Find where the given text appears and provide that cell's center as [x, y] coordinate. 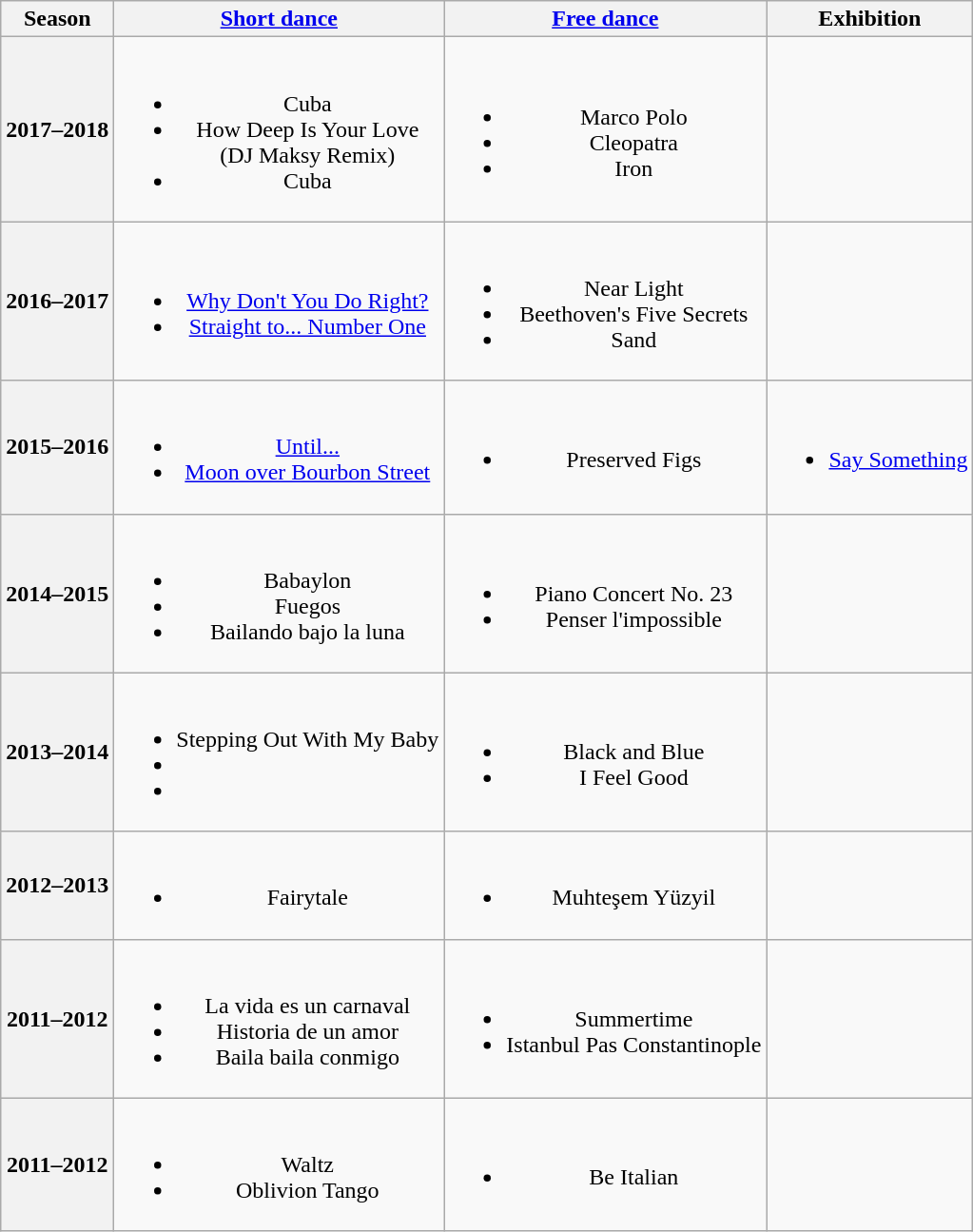
Marco Polo Cleopatra Iron [605, 129]
2013–2014 [57, 752]
2014–2015 [57, 594]
Be Italian [605, 1164]
Until... Moon over Bourbon Street [280, 447]
WaltzOblivion Tango [280, 1164]
2012–2013 [57, 885]
Babaylon Fuegos Bailando bajo la luna [280, 594]
Cuba How Deep Is Your Love (DJ Maksy Remix) Cuba [280, 129]
Muhteşem Yüzyil [605, 885]
Free dance [605, 19]
Fairytale [280, 885]
2016–2017 [57, 301]
Say Something [869, 447]
Preserved Figs [605, 447]
Near Light Beethoven's Five Secrets Sand [605, 301]
Why Don't You Do Right? Straight to... Number One [280, 301]
La vida es un carnavalHistoria de un amorBaila baila conmigo [280, 1018]
Stepping Out With My Baby [280, 752]
Season [57, 19]
2015–2016 [57, 447]
2017–2018 [57, 129]
Summertime Istanbul Pas Constantinople [605, 1018]
Black and Blue I Feel Good [605, 752]
Piano Concert No. 23 Penser l'impossible [605, 594]
Exhibition [869, 19]
Short dance [280, 19]
